Identify which cell holds the provided text, then report its [x, y] central coordinate. 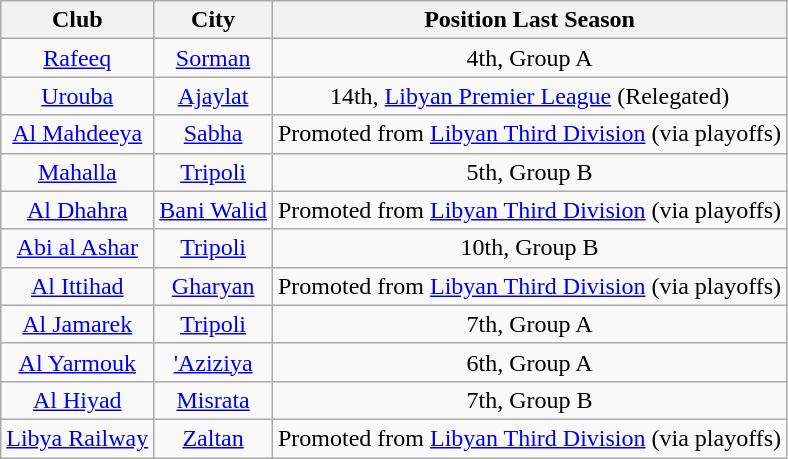
6th, Group A [529, 362]
Urouba [78, 96]
City [214, 20]
Rafeeq [78, 58]
4th, Group A [529, 58]
10th, Group B [529, 248]
Gharyan [214, 286]
Sabha [214, 134]
7th, Group A [529, 324]
Al Ittihad [78, 286]
Bani Walid [214, 210]
Ajaylat [214, 96]
'Aziziya [214, 362]
7th, Group B [529, 400]
Club [78, 20]
14th, Libyan Premier League (Relegated) [529, 96]
5th, Group B [529, 172]
Misrata [214, 400]
Al Yarmouk [78, 362]
Al Jamarek [78, 324]
Mahalla [78, 172]
Position Last Season [529, 20]
Zaltan [214, 438]
Sorman [214, 58]
Al Dhahra [78, 210]
Abi al Ashar [78, 248]
Al Mahdeeya [78, 134]
Libya Railway [78, 438]
Al Hiyad [78, 400]
